Locate the cell with the specified text and output its [x, y] center coordinate. 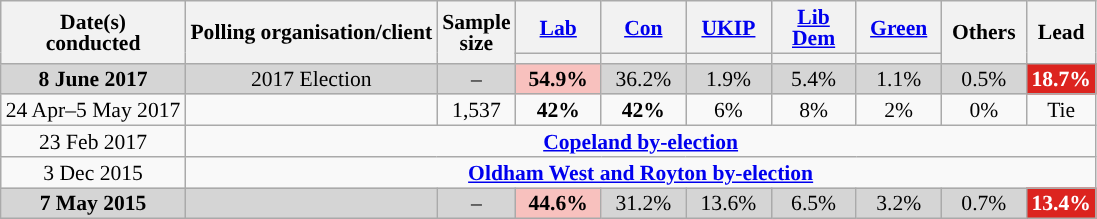
Lab [558, 27]
1,537 [476, 110]
1.9% [728, 78]
Lib Dem [814, 27]
UKIP [728, 27]
3 Dec 2015 [94, 172]
2% [898, 110]
0% [984, 110]
5.4% [814, 78]
24 Apr–5 May 2017 [94, 110]
0.7% [984, 204]
Polling organisation/client [311, 32]
1.1% [898, 78]
23 Feb 2017 [94, 142]
6.5% [814, 204]
0.5% [984, 78]
Green [898, 27]
Oldham West and Royton by-election [640, 172]
36.2% [644, 78]
Samplesize [476, 32]
Lead [1060, 32]
8 June 2017 [94, 78]
3.2% [898, 204]
31.2% [644, 204]
2017 Election [311, 78]
6% [728, 110]
Date(s)conducted [94, 32]
18.7% [1060, 78]
Tie [1060, 110]
44.6% [558, 204]
8% [814, 110]
7 May 2015 [94, 204]
13.6% [728, 204]
Copeland by-election [640, 142]
Others [984, 32]
13.4% [1060, 204]
54.9% [558, 78]
Con [644, 27]
